Find where the given text appears and provide that cell's center as (X, Y) coordinate. 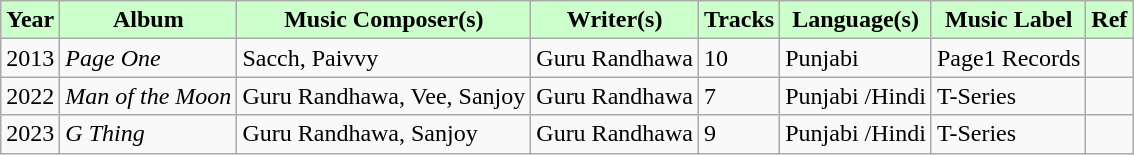
Page1 Records (1008, 58)
Language(s) (856, 20)
Music Label (1008, 20)
Tracks (738, 20)
7 (738, 96)
10 (738, 58)
Punjabi (856, 58)
G Thing (148, 134)
Guru Randhawa, Sanjoy (384, 134)
2013 (30, 58)
Sacch, Paivvy (384, 58)
9 (738, 134)
Writer(s) (615, 20)
Man of the Moon (148, 96)
2022 (30, 96)
Ref (1110, 20)
Year (30, 20)
Music Composer(s) (384, 20)
Album (148, 20)
Guru Randhawa, Vee, Sanjoy (384, 96)
Page One (148, 58)
2023 (30, 134)
